Search for the cell housing the specified text and yield its [x, y] center coordinate. 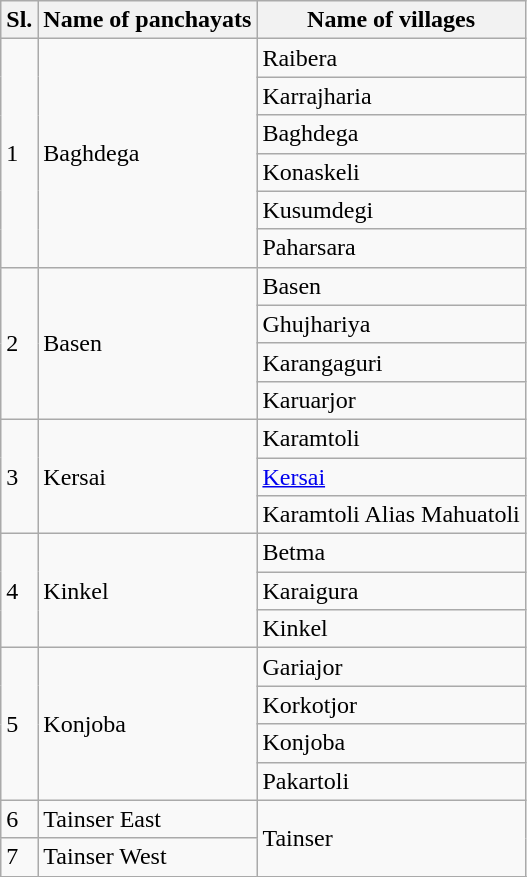
Tainser [391, 838]
Paharsara [391, 248]
1 [20, 153]
Gariajor [391, 667]
4 [20, 591]
7 [20, 857]
Raibera [391, 58]
Karamtoli [391, 438]
Karuarjor [391, 400]
Karaigura [391, 591]
Kusumdegi [391, 210]
Karamtoli Alias Mahuatoli [391, 515]
Ghujhariya [391, 324]
Korkotjor [391, 705]
Name of villages [391, 20]
Betma [391, 553]
3 [20, 476]
Sl. [20, 20]
6 [20, 819]
Pakartoli [391, 781]
Tainser East [148, 819]
Tainser West [148, 857]
Name of panchayats [148, 20]
2 [20, 343]
Konaskeli [391, 172]
5 [20, 724]
Karangaguri [391, 362]
Karrajharia [391, 96]
